Scan for the cell matching the given text and deliver its [X, Y] coordinate at center. 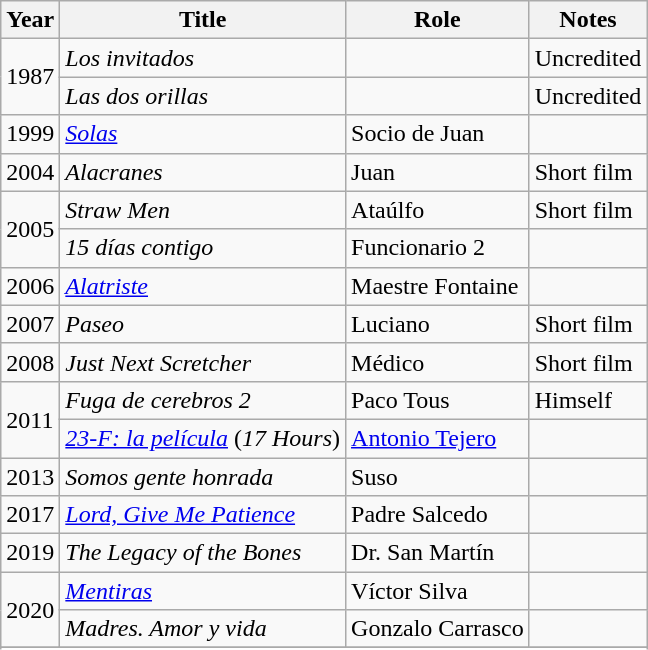
Gonzalo Carrasco [438, 629]
Antonio Tejero [438, 438]
2020 [30, 610]
2008 [30, 362]
2019 [30, 553]
23-F: la película (17 Hours) [203, 438]
2006 [30, 286]
Solas [203, 134]
2017 [30, 515]
Alacranes [203, 172]
Ataúlfo [438, 210]
Notes [588, 20]
2004 [30, 172]
15 días contigo [203, 248]
Lord, Give Me Patience [203, 515]
Los invitados [203, 58]
Las dos orillas [203, 96]
Funcionario 2 [438, 248]
Straw Men [203, 210]
Alatriste [203, 286]
2005 [30, 229]
Socio de Juan [438, 134]
2013 [30, 477]
Just Next Scretcher [203, 362]
Somos gente honrada [203, 477]
Paco Tous [438, 400]
Suso [438, 477]
Mentiras [203, 591]
Víctor Silva [438, 591]
Year [30, 20]
2007 [30, 324]
Title [203, 20]
1987 [30, 77]
Paseo [203, 324]
Maestre Fontaine [438, 286]
The Legacy of the Bones [203, 553]
Himself [588, 400]
Médico [438, 362]
Juan [438, 172]
2011 [30, 419]
Luciano [438, 324]
Dr. San Martín [438, 553]
Fuga de cerebros 2 [203, 400]
Madres. Amor y vida [203, 629]
Role [438, 20]
1999 [30, 134]
Padre Salcedo [438, 515]
